Extract the [X, Y] coordinate from the center of the cell holding the provided text.  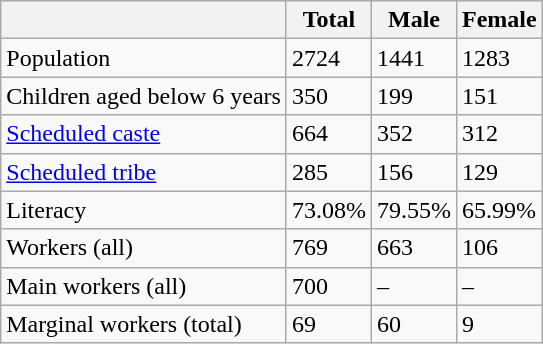
664 [328, 134]
Marginal workers (total) [144, 324]
Female [500, 20]
129 [500, 172]
65.99% [500, 210]
663 [414, 248]
151 [500, 96]
1441 [414, 58]
106 [500, 248]
79.55% [414, 210]
312 [500, 134]
700 [328, 286]
1283 [500, 58]
Workers (all) [144, 248]
69 [328, 324]
Main workers (all) [144, 286]
Scheduled caste [144, 134]
Population [144, 58]
350 [328, 96]
156 [414, 172]
Male [414, 20]
73.08% [328, 210]
Scheduled tribe [144, 172]
199 [414, 96]
285 [328, 172]
2724 [328, 58]
769 [328, 248]
Total [328, 20]
352 [414, 134]
Literacy [144, 210]
Children aged below 6 years [144, 96]
60 [414, 324]
9 [500, 324]
